Return the (x, y) coordinate for the center point of the cell that contains the specified text.  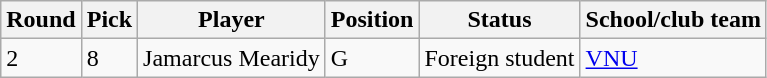
Jamarcus Mearidy (232, 58)
Position (372, 20)
8 (109, 58)
2 (41, 58)
Round (41, 20)
School/club team (673, 20)
Foreign student (500, 58)
Pick (109, 20)
VNU (673, 58)
Player (232, 20)
G (372, 58)
Status (500, 20)
